From the cell containing the given text, extract its center point as (X, Y) coordinate. 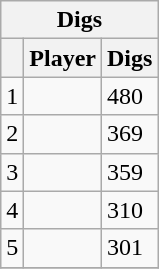
1 (12, 96)
480 (130, 96)
359 (130, 172)
2 (12, 134)
301 (130, 248)
Player (63, 58)
369 (130, 134)
3 (12, 172)
5 (12, 248)
4 (12, 210)
310 (130, 210)
